Return [x, y] of the center of cell containing provided text 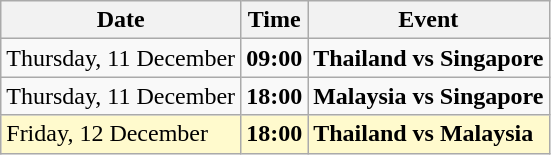
Malaysia vs Singapore [428, 96]
Friday, 12 December [121, 134]
Thailand vs Malaysia [428, 134]
09:00 [274, 58]
Time [274, 20]
Event [428, 20]
Thailand vs Singapore [428, 58]
Date [121, 20]
